Output the (x, y) coordinate of the center of the cell containing the given text.  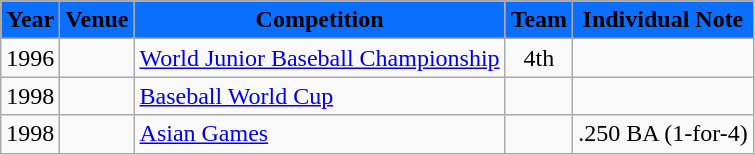
Baseball World Cup (320, 96)
Asian Games (320, 134)
4th (539, 58)
World Junior Baseball Championship (320, 58)
Year (30, 20)
Competition (320, 20)
1996 (30, 58)
Individual Note (664, 20)
.250 BA (1-for-4) (664, 134)
Team (539, 20)
Venue (97, 20)
